Identify which cell holds the provided text, then report its (X, Y) central coordinate. 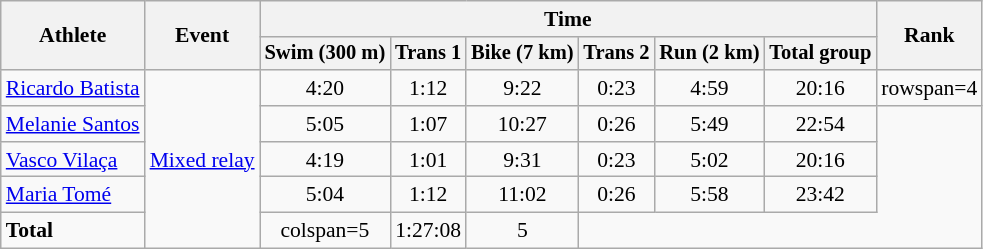
Run (2 km) (709, 54)
rowspan=4 (929, 88)
10:27 (522, 124)
Vasco Vilaça (73, 160)
22:54 (820, 124)
Swim (300 m) (325, 54)
4:19 (325, 160)
Athlete (73, 36)
Event (202, 36)
5:49 (709, 124)
1:07 (428, 124)
9:22 (522, 88)
Trans 1 (428, 54)
Bike (7 km) (522, 54)
Maria Tomé (73, 195)
Trans 2 (616, 54)
5:58 (709, 195)
Rank (929, 36)
Total (73, 231)
9:31 (522, 160)
5:02 (709, 160)
5:04 (325, 195)
11:02 (522, 195)
1:01 (428, 160)
Ricardo Batista (73, 88)
Mixed relay (202, 159)
4:59 (709, 88)
23:42 (820, 195)
1:27:08 (428, 231)
5 (522, 231)
5:05 (325, 124)
Time (568, 19)
Melanie Santos (73, 124)
colspan=5 (325, 231)
Total group (820, 54)
4:20 (325, 88)
